Return [X, Y] of the center of cell containing provided text 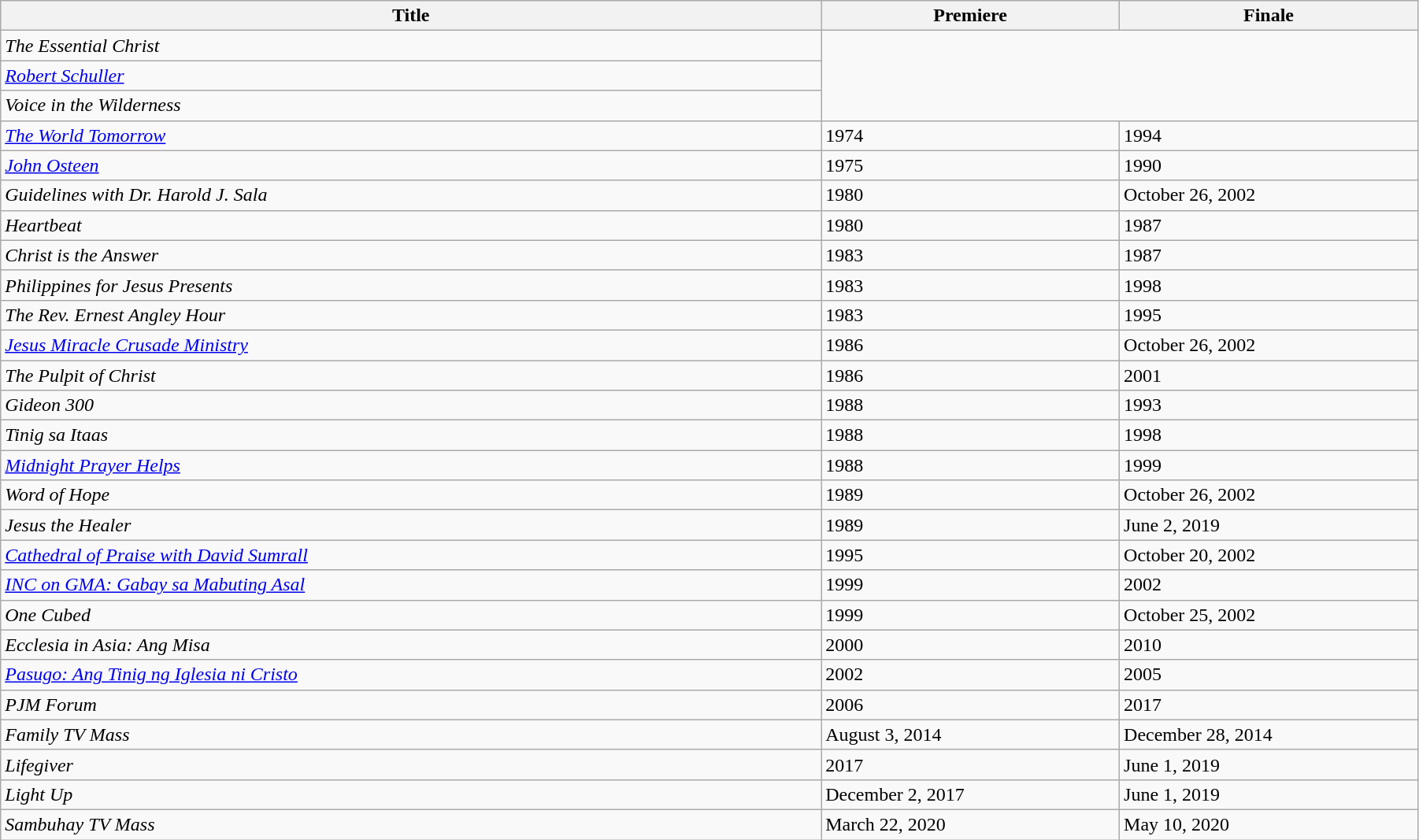
The World Tomorrow [411, 135]
October 20, 2002 [1269, 555]
Title [411, 16]
March 22, 2020 [970, 824]
Guidelines with Dr. Harold J. Sala [411, 195]
2000 [970, 645]
Finale [1269, 16]
December 2, 2017 [970, 794]
Cathedral of Praise with David Sumrall [411, 555]
Ecclesia in Asia: Ang Misa [411, 645]
Pasugo: Ang Tinig ng Iglesia ni Cristo [411, 675]
1990 [1269, 165]
December 28, 2014 [1269, 735]
1993 [1269, 405]
1974 [970, 135]
Sambuhay TV Mass [411, 824]
2001 [1269, 376]
Jesus the Healer [411, 525]
The Rev. Ernest Angley Hour [411, 315]
PJM Forum [411, 705]
1975 [970, 165]
October 25, 2002 [1269, 615]
2005 [1269, 675]
Word of Hope [411, 495]
Philippines for Jesus Presents [411, 285]
Premiere [970, 16]
2010 [1269, 645]
Lifegiver [411, 764]
Voice in the Wilderness [411, 105]
Light Up [411, 794]
One Cubed [411, 615]
May 10, 2020 [1269, 824]
Robert Schuller [411, 76]
Tinig sa Itaas [411, 435]
John Osteen [411, 165]
August 3, 2014 [970, 735]
June 2, 2019 [1269, 525]
Jesus Miracle Crusade Ministry [411, 345]
The Essential Christ [411, 46]
INC on GMA: Gabay sa Mabuting Asal [411, 585]
Heartbeat [411, 225]
1994 [1269, 135]
The Pulpit of Christ [411, 376]
Christ is the Answer [411, 255]
Family TV Mass [411, 735]
Gideon 300 [411, 405]
Midnight Prayer Helps [411, 465]
2006 [970, 705]
